Capture the cell that displays the provided text and extract its (X, Y) central coordinate. 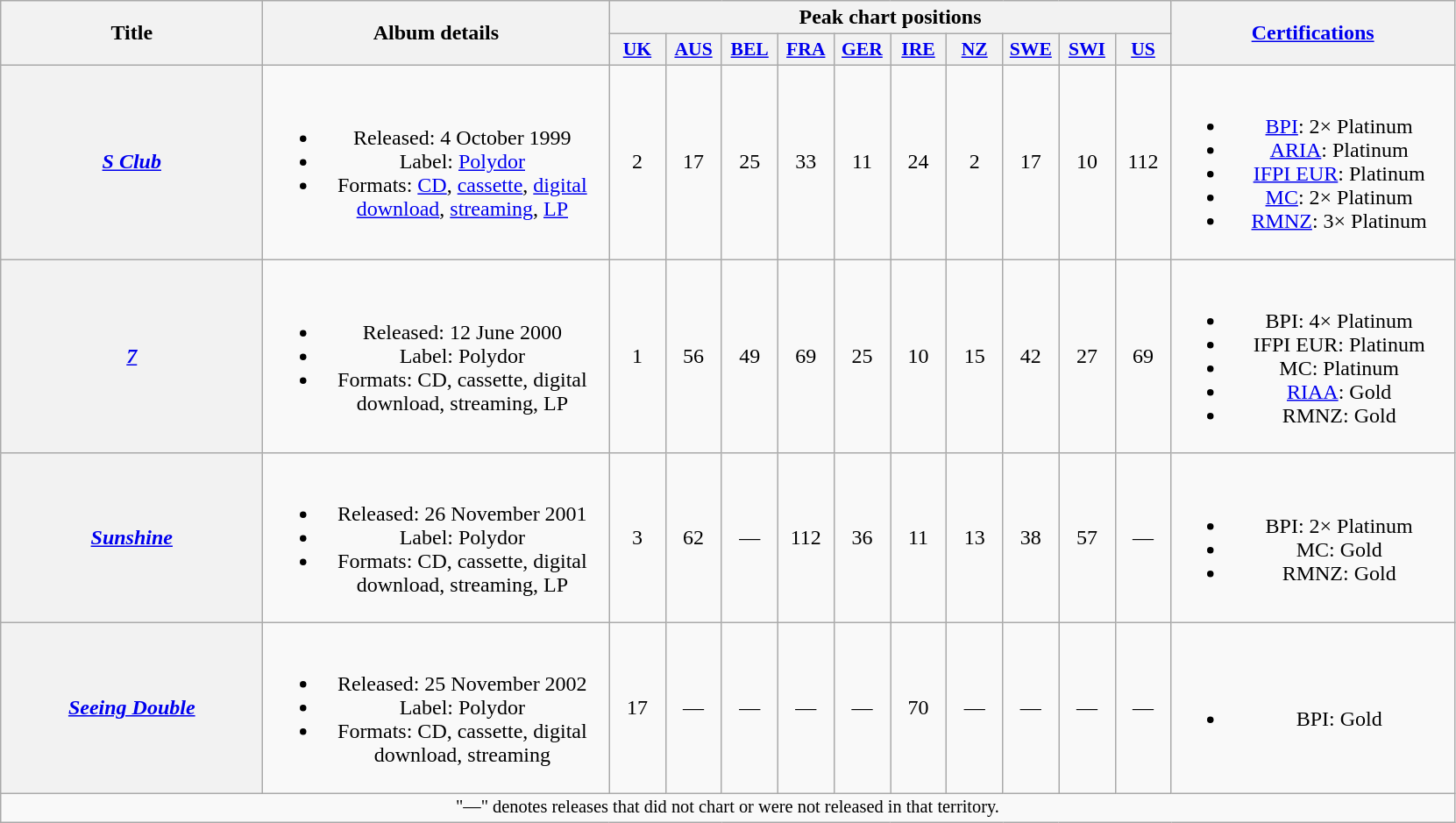
AUS (693, 50)
SWI (1087, 50)
24 (919, 161)
IRE (919, 50)
70 (919, 708)
BPI: 2× PlatinumARIA: PlatinumIFPI EUR: PlatinumMC: 2× PlatinumRMNZ: 3× Platinum (1313, 161)
33 (806, 161)
Released: 26 November 2001Label: PolydorFormats: CD, cassette, digital download, streaming, LP (437, 538)
56 (693, 356)
BPI: 4× PlatinumIFPI EUR: PlatinumMC: PlatinumRIAA: GoldRMNZ: Gold (1313, 356)
Sunshine (131, 538)
Peak chart positions (891, 18)
US (1143, 50)
15 (975, 356)
"—" denotes releases that did not chart or were not released in that territory. (728, 808)
13 (975, 538)
1 (637, 356)
Title (131, 33)
57 (1087, 538)
36 (862, 538)
UK (637, 50)
Seeing Double (131, 708)
GER (862, 50)
S Club (131, 161)
3 (637, 538)
BEL (749, 50)
38 (1031, 538)
62 (693, 538)
27 (1087, 356)
Album details (437, 33)
Released: 12 June 2000Label: PolydorFormats: CD, cassette, digital download, streaming, LP (437, 356)
FRA (806, 50)
42 (1031, 356)
Released: 4 October 1999Label: PolydorFormats: CD, cassette, digital download, streaming, LP (437, 161)
Certifications (1313, 33)
49 (749, 356)
Released: 25 November 2002Label: PolydorFormats: CD, cassette, digital download, streaming (437, 708)
BPI: 2× PlatinumMC: GoldRMNZ: Gold (1313, 538)
SWE (1031, 50)
BPI: Gold (1313, 708)
NZ (975, 50)
7 (131, 356)
